Search for the cell housing the specified text and yield its (X, Y) center coordinate. 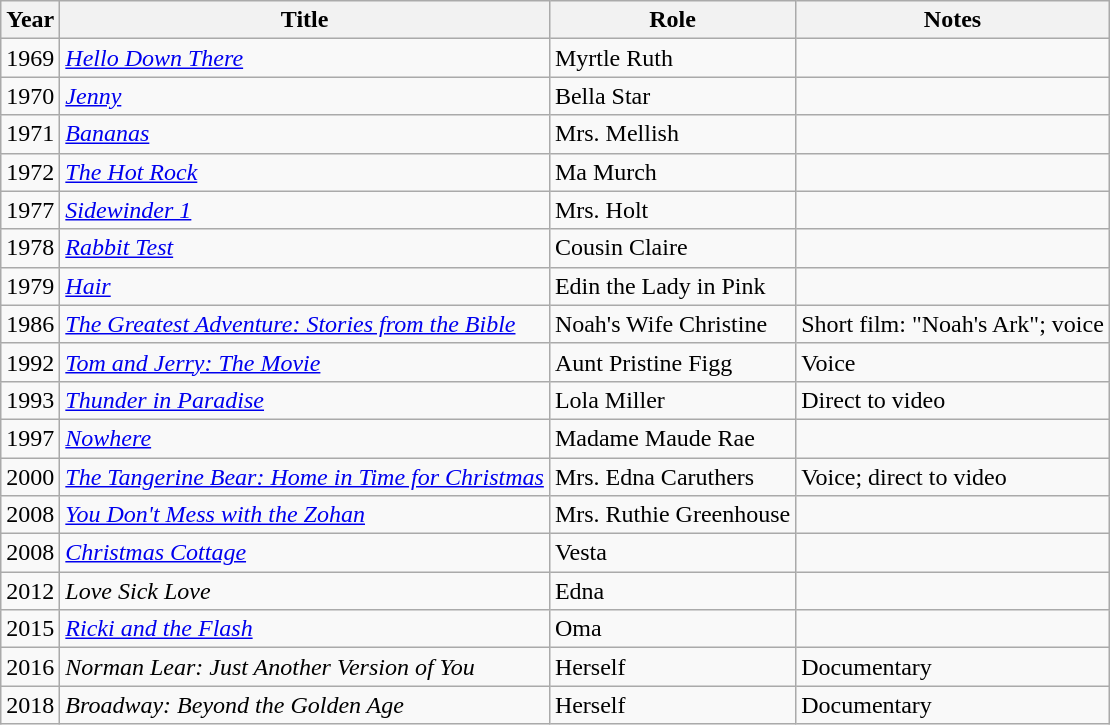
Voice (953, 362)
1972 (30, 172)
2000 (30, 477)
Norman Lear: Just Another Version of You (305, 667)
1971 (30, 134)
1997 (30, 438)
Broadway: Beyond the Golden Age (305, 705)
1986 (30, 324)
1969 (30, 58)
Year (30, 20)
Mrs. Holt (672, 210)
Aunt Pristine Figg (672, 362)
Sidewinder 1 (305, 210)
Madame Maude Rae (672, 438)
Vesta (672, 553)
Voice; direct to video (953, 477)
The Tangerine Bear: Home in Time for Christmas (305, 477)
1979 (30, 286)
Myrtle Ruth (672, 58)
Ma Murch (672, 172)
Mrs. Mellish (672, 134)
Lola Miller (672, 400)
Nowhere (305, 438)
1992 (30, 362)
Love Sick Love (305, 591)
Mrs. Ruthie Greenhouse (672, 515)
1978 (30, 248)
Bella Star (672, 96)
Bananas (305, 134)
Notes (953, 20)
You Don't Mess with the Zohan (305, 515)
2016 (30, 667)
1993 (30, 400)
Oma (672, 629)
Edin the Lady in Pink (672, 286)
Hello Down There (305, 58)
Role (672, 20)
Cousin Claire (672, 248)
2018 (30, 705)
Edna (672, 591)
1977 (30, 210)
Jenny (305, 96)
Tom and Jerry: The Movie (305, 362)
Mrs. Edna Caruthers (672, 477)
1970 (30, 96)
The Hot Rock (305, 172)
Thunder in Paradise (305, 400)
Ricki and the Flash (305, 629)
2015 (30, 629)
Noah's Wife Christine (672, 324)
Title (305, 20)
The Greatest Adventure: Stories from the Bible (305, 324)
Short film: "Noah's Ark"; voice (953, 324)
Direct to video (953, 400)
2012 (30, 591)
Rabbit Test (305, 248)
Christmas Cottage (305, 553)
Hair (305, 286)
